Determine the [X, Y] coordinate at the center of the cell enclosing the given text.  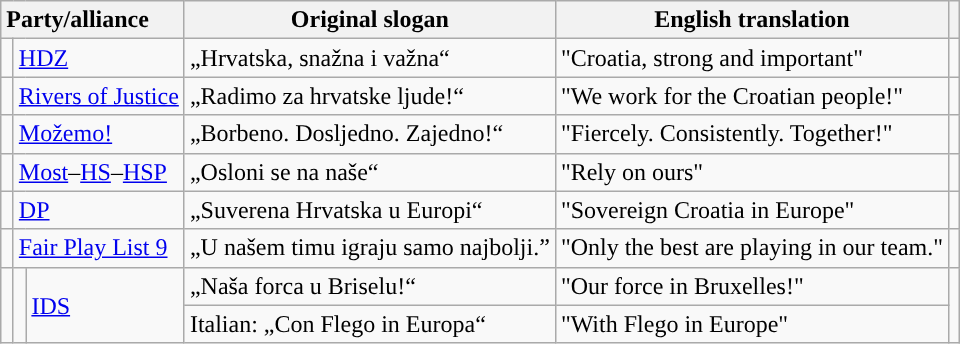
"Fiercely. Consistently. Together!" [752, 134]
Party/alliance [93, 20]
Fair Play List 9 [98, 248]
„Suverena Hrvatska u Europi“ [370, 210]
Italian: „Con Flego in Europa“ [370, 324]
Original slogan [370, 20]
„Borbeno. Dosljedno. Zajedno!“ [370, 134]
"Our force in Bruxelles!" [752, 286]
„Osloni se na naše“ [370, 172]
Rivers of Justice [98, 96]
Možemo! [98, 134]
"Only the best are playing in our team." [752, 248]
English translation [752, 20]
"With Flego in Europe" [752, 324]
IDS [105, 305]
„Naša forca u Briselu!“ [370, 286]
Most–HS–HSP [98, 172]
„U našem timu igraju samo najbolji.” [370, 248]
"Rely on ours" [752, 172]
"Sovereign Croatia in Europe" [752, 210]
„Hrvatska, snažna i važna“ [370, 58]
"We work for the Croatian people!" [752, 96]
DP [98, 210]
"Croatia, strong and important" [752, 58]
„Radimo za hrvatske ljude!“ [370, 96]
HDZ [98, 58]
